Provide the [x, y] coordinate of the cell's center where the given text is located.  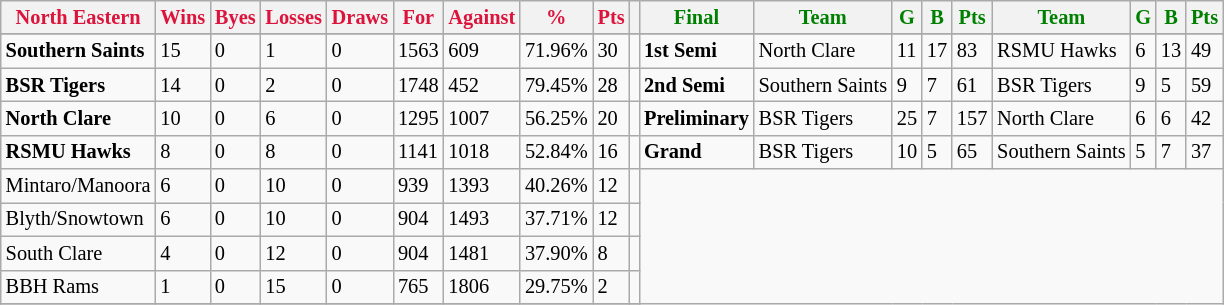
37.90% [556, 253]
Grand [696, 152]
1295 [418, 118]
Preliminary [696, 118]
BBH Rams [78, 287]
79.45% [556, 85]
For [418, 17]
Against [482, 17]
North Eastern [78, 17]
Byes [235, 17]
42 [1204, 118]
37.71% [556, 219]
13 [1171, 51]
1393 [482, 186]
28 [612, 85]
609 [482, 51]
1493 [482, 219]
71.96% [556, 51]
37 [1204, 152]
Losses [293, 17]
Wins [182, 17]
30 [612, 51]
61 [972, 85]
1018 [482, 152]
765 [418, 287]
South Clare [78, 253]
56.25% [556, 118]
16 [612, 152]
1141 [418, 152]
1st Semi [696, 51]
% [556, 17]
Final [696, 17]
Blyth/Snowtown [78, 219]
11 [907, 51]
2nd Semi [696, 85]
4 [182, 253]
20 [612, 118]
49 [1204, 51]
14 [182, 85]
40.26% [556, 186]
Mintaro/Manoora [78, 186]
25 [907, 118]
1563 [418, 51]
1806 [482, 287]
65 [972, 152]
1481 [482, 253]
Draws [360, 17]
83 [972, 51]
1007 [482, 118]
157 [972, 118]
452 [482, 85]
939 [418, 186]
29.75% [556, 287]
1748 [418, 85]
17 [937, 51]
59 [1204, 85]
52.84% [556, 152]
